Output the [x, y] coordinate of the center of the cell containing the given text.  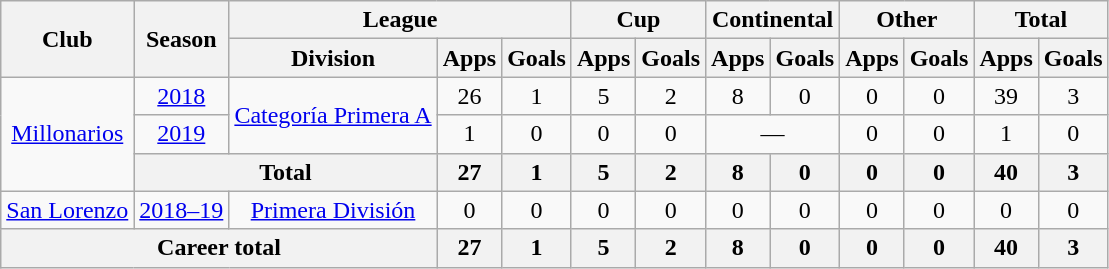
Categoría Primera A [333, 115]
Cup [638, 20]
2018 [182, 96]
San Lorenzo [68, 210]
Millonarios [68, 134]
League [400, 20]
Career total [219, 248]
2019 [182, 134]
39 [1006, 96]
2018–19 [182, 210]
Primera División [333, 210]
Other [907, 20]
Continental [773, 20]
26 [469, 96]
Season [182, 39]
Club [68, 39]
— [773, 134]
Division [333, 58]
